Determine the (x, y) coordinate at the center of the cell enclosing the given text.  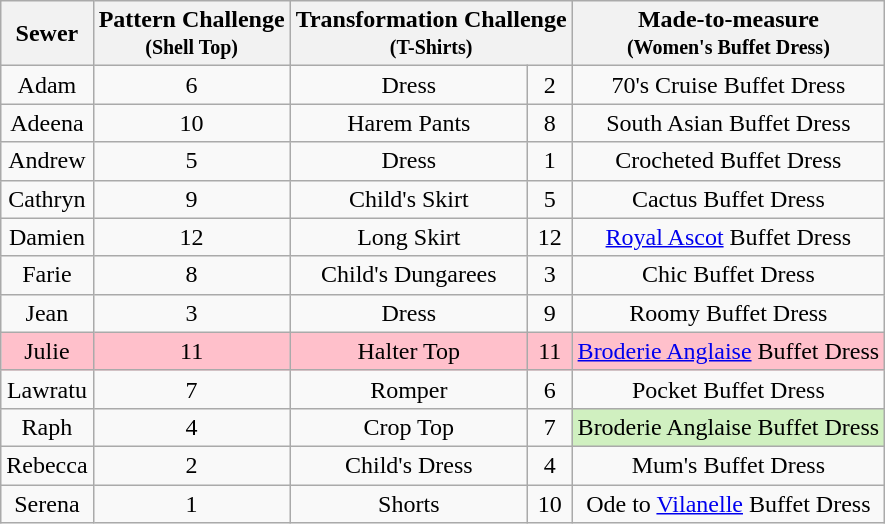
South Asian Buffet Dress (728, 123)
Roomy Buffet Dress (728, 313)
Romper (408, 389)
Child's Dress (408, 465)
Child's Skirt (408, 199)
Damien (47, 237)
Harem Pants (408, 123)
Pocket Buffet Dress (728, 389)
Sewer (47, 34)
Adam (47, 85)
Mum's Buffet Dress (728, 465)
Cactus Buffet Dress (728, 199)
Crop Top (408, 427)
Lawratu (47, 389)
Made-to-measure(Women's Buffet Dress) (728, 34)
Cathryn (47, 199)
Jean (47, 313)
Ode to Vilanelle Buffet Dress (728, 503)
Andrew (47, 161)
Royal Ascot Buffet Dress (728, 237)
Pattern Challenge(Shell Top) (192, 34)
Crocheted Buffet Dress (728, 161)
Julie (47, 351)
Adeena (47, 123)
Raph (47, 427)
Halter Top (408, 351)
Transformation Challenge(T-Shirts) (431, 34)
Serena (47, 503)
Child's Dungarees (408, 275)
Farie (47, 275)
Rebecca (47, 465)
Long Skirt (408, 237)
Shorts (408, 503)
70's Cruise Buffet Dress (728, 85)
Chic Buffet Dress (728, 275)
